Return the [X, Y] coordinate for the center point of the cell that contains the specified text.  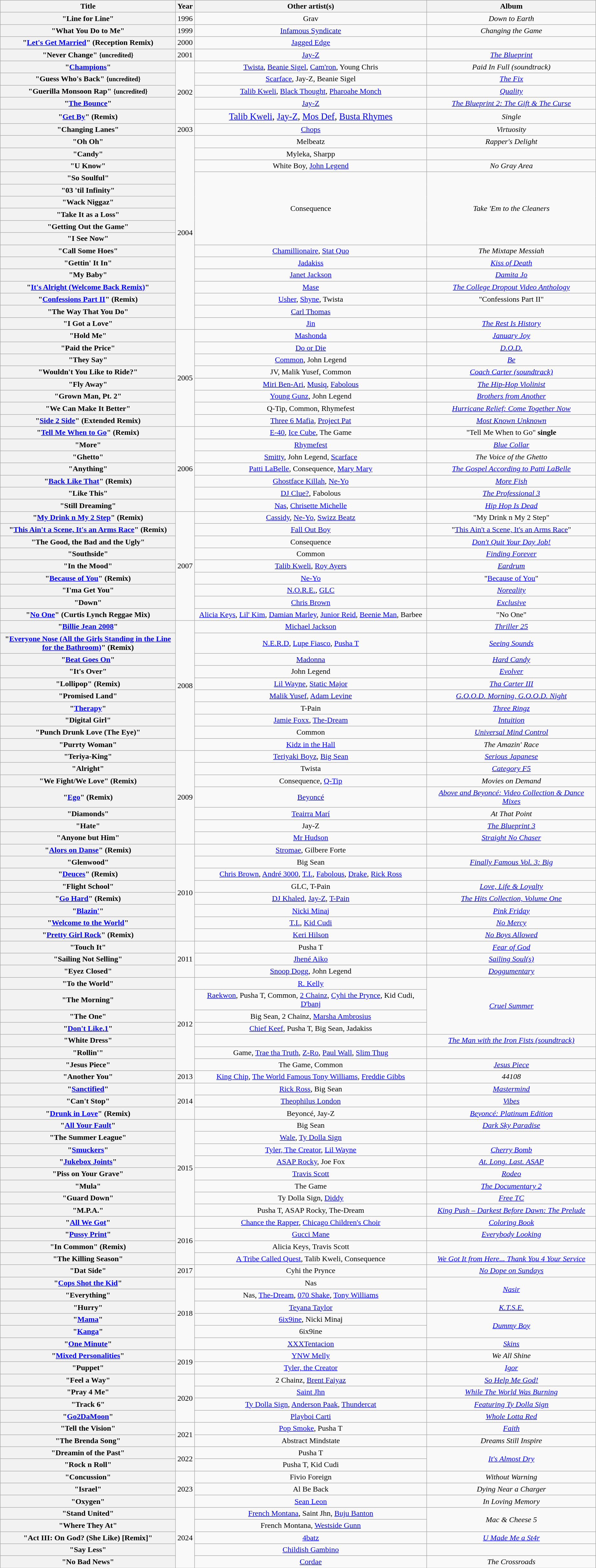
Wale, Ty Dolla Sign [311, 1137]
"Don't Like.1" [88, 1028]
"All We Got" [88, 1222]
Kiss of Death [511, 263]
Snoop Dogg, John Legend [311, 971]
"We Can Make It Better" [88, 408]
Cassidy, Ne-Yo, Swizz Beatz [311, 517]
While The World Was Burning [511, 1392]
No Mercy [511, 923]
Above and Beyoncé: Video Collection & Dance Mixes [511, 797]
"The Killing Season" [88, 1259]
"Digital Girl" [88, 720]
"Pray 4 Me" [88, 1392]
"Hate" [88, 826]
Rapper's Delight [511, 141]
"Everything" [88, 1295]
N.E.R.D, Lupe Fiasco, Pusha T [311, 643]
"Flight School" [88, 886]
Everybody Looking [511, 1234]
"Grown Man, Pt. 2" [88, 396]
The Blueprint [511, 55]
Down to Earth [511, 18]
"Get By" (Remix) [88, 116]
"Champions" [88, 67]
Jadakiss [311, 263]
"It's Over" [88, 672]
GLC, T-Pain [311, 886]
"The Good, the Bad and the Ugly" [88, 542]
Stromae, Gilbere Forte [311, 850]
Mase [311, 287]
"Beat Goes On" [88, 659]
"This Ain't a Scene, It's an Arms Race" [511, 529]
"Tell the Vision" [88, 1428]
"Guard Down" [88, 1198]
"In Common" (Remix) [88, 1247]
"Down" [88, 602]
4batz [311, 1538]
Jamie Foxx, The-Dream [311, 720]
Damita Jo [511, 275]
John Legend [311, 672]
Talib Kweli, Roy Ayers [311, 566]
Nas, The-Dream, 070 Shake, Tony Williams [311, 1295]
"Confessions Part II" (Remix) [88, 299]
King Chip, The World Famous Tony Williams, Freddie Gibbs [311, 1077]
"Mama" [88, 1319]
Coloring Book [511, 1222]
Ty Dolla Sign, Anderson Paak, Thundercat [311, 1404]
2016 [185, 1241]
YNW Melly [311, 1356]
Sailing Soul(s) [511, 959]
Carl Thomas [311, 311]
"Rollin'" [88, 1053]
Mashonda [311, 335]
"One Minute" [88, 1343]
"All Your Fault" [88, 1125]
"Lollipop" (Remix) [88, 684]
Take 'Em to the Cleaners [511, 208]
"The Summer League" [88, 1137]
Usher, Shyne, Twista [311, 299]
"Guerilla Monsoon Rap" {uncredited} [88, 91]
"This Ain't a Scene, It's an Arms Race" (Remix) [88, 529]
Michael Jackson [311, 627]
"They Say" [88, 360]
ASAP Rocky, Joe Fox [311, 1162]
Teyana Taylor [311, 1307]
Beyoncé, Jay-Z [311, 1113]
Chris Brown [311, 602]
The Game, Common [311, 1065]
Serious Japanese [511, 757]
Mac & Cheese 5 [511, 1519]
"Sailing Not Selling" [88, 959]
XXXTentacion [311, 1343]
2006 [185, 469]
"So Soulful" [88, 178]
"No One" [511, 615]
1999 [185, 31]
Other artist(s) [311, 6]
Changing the Game [511, 31]
Abstract Mindstate [311, 1441]
1996 [185, 18]
The Hip-Hop Violinist [511, 384]
Don't Quit Your Day Job! [511, 542]
"Say Less" [88, 1550]
"Anything" [88, 469]
2018 [185, 1313]
"Where They At" [88, 1525]
Smitty, John Legend, Scarface [311, 457]
The Documentary 2 [511, 1186]
"I'ma Get You" [88, 590]
"Purrty Woman" [88, 744]
A Tribe Called Quest, Talib Kweli, Consequence [311, 1259]
Year [185, 6]
T-Pain [311, 708]
Chris Brown, André 3000, T.I., Fabolous, Drake, Rick Ross [311, 874]
"Everyone Nose (All the Girls Standing in the Line for the Bathroom)" (Remix) [88, 643]
"To the World" [88, 983]
Dreams Still Inspire [511, 1441]
"I See Now" [88, 239]
"Glenwood" [88, 862]
Dying Near a Charger [511, 1489]
"Paid the Price" [88, 348]
"Ghetto" [88, 457]
Ne-Yo [311, 578]
"M.P.A." [88, 1210]
2004 [185, 233]
"Like This" [88, 493]
2024 [185, 1537]
R. Kelly [311, 983]
Cruel Summer [511, 1006]
The Amazin' Race [511, 744]
"Side 2 Side" (Extended Remix) [88, 421]
"Getting Out the Game" [88, 227]
Chops [311, 129]
Seeing Sounds [511, 643]
"Drunk in Love" (Remix) [88, 1113]
"Line for Line" [88, 18]
Hurricane Relief: Come Together Now [511, 408]
"The Way That You Do" [88, 311]
"Concussion" [88, 1477]
"In the Mood" [88, 566]
No Dope on Sundays [511, 1271]
D.O.D. [511, 348]
"Ego" (Remix) [88, 797]
Malik Yusef, Adam Levine [311, 696]
2000 [185, 43]
E-40, Ice Cube, The Game [311, 433]
"Tell Me When to Go" (Remix) [88, 433]
"Therapy" [88, 708]
"Sanctified" [88, 1089]
French Montana, Westside Gunn [311, 1525]
"Act III: On God? (She Like) [Remix]" [88, 1538]
"No One" (Curtis Lynch Reggae Mix) [88, 615]
Tyler, The Creator, Lil Wayne [311, 1150]
Young Gunz, John Legend [311, 396]
At. Long. Last. ASAP [511, 1162]
Blue Collar [511, 445]
Talib Kweli, Jay-Z, Mos Def, Busta Rhymes [311, 116]
Album [511, 6]
Finding Forever [511, 554]
Mastermind [511, 1089]
2019 [185, 1362]
The Professional 3 [511, 493]
Keri Hilson [311, 935]
2009 [185, 797]
Virtuosity [511, 129]
Myleka, Sharpp [311, 154]
"Pussy Print" [88, 1234]
"U Know" [88, 166]
Finally Famous Vol. 3: Big [511, 862]
Rhymefest [311, 445]
"Hold Me" [88, 335]
Do or Die [311, 348]
Teairra Marí [311, 814]
Title [88, 6]
Grav [311, 18]
So Help Me God! [511, 1380]
Fear of God [511, 947]
Alicia Keys, Lil' Kim, Damian Marley, Junior Reid, Beenie Man, Barbee [311, 615]
Rodeo [511, 1174]
"Jesus Piece" [88, 1065]
More Fish [511, 481]
2008 [185, 686]
Ghostface Killah, Ne-Yo [311, 481]
Fall Out Boy [311, 529]
"Guess Who's Back" {uncredited} [88, 79]
Lil Wayne, Static Major [311, 684]
Faith [511, 1428]
"Track 6" [88, 1404]
The Blueprint 3 [511, 826]
Featuring Ty Dolla Sign [511, 1404]
Dark Sky Paradise [511, 1125]
2013 [185, 1077]
"Feel a Way" [88, 1380]
Twista [311, 769]
Love, Life & Loyalty [511, 886]
Nasir [511, 1289]
"Piss on Your Grave" [88, 1174]
Pusha T, ASAP Rocky, The-Dream [311, 1210]
"03 'til Infinity" [88, 190]
Gucci Mane [311, 1234]
"Candy" [88, 154]
"I Got a Love" [88, 323]
Universal Mind Control [511, 732]
The Mixtape Messiah [511, 251]
Raekwon, Pusha T, Common, 2 Chainz, Cyhi the Prynce, Kid Cudi, D'banj [311, 1000]
Igor [511, 1368]
"Touch It" [88, 947]
Free TC [511, 1198]
We Got It from Here... Thank You 4 Your Service [511, 1259]
"Mixed Personalities" [88, 1356]
"Fly Away" [88, 384]
"Hurry" [88, 1307]
Skins [511, 1343]
2012 [185, 1024]
Nas, Chrisette Michelle [311, 505]
Theophilus London [311, 1101]
6ix9ine, Nicki Minaj [311, 1319]
"Israel" [88, 1489]
2017 [185, 1271]
Cordae [311, 1562]
"The Bounce" [88, 103]
"Oxygen" [88, 1501]
2015 [185, 1168]
K.T.S.E. [511, 1307]
"Another You" [88, 1077]
Thriller 25 [511, 627]
The Hits Collection, Volume One [511, 898]
"Diamonds" [88, 814]
King Push – Darkest Before Dawn: The Prelude [511, 1210]
Cyhi the Prynce [311, 1271]
2014 [185, 1101]
"Deuces" (Remix) [88, 874]
"Eyez Closed" [88, 971]
Teriyaki Boyz, Big Sean [311, 757]
Infamous Syndicate [311, 31]
2002 [185, 92]
"Alors on Danse" (Remix) [88, 850]
"The Morning" [88, 1000]
2020 [185, 1398]
"Changing Lanes" [88, 129]
"Jukebox Joints" [88, 1162]
Intuition [511, 720]
"Stand United" [88, 1513]
"Tell Me When to Go" single [511, 433]
2010 [185, 892]
Most Known Unknown [511, 421]
"Welcome to the World" [88, 923]
Without Warning [511, 1477]
Paid In Full (soundtrack) [511, 67]
2011 [185, 959]
The Voice of the Ghetto [511, 457]
"Because of You" (Remix) [88, 578]
"Back Like That" (Remix) [88, 481]
Talib Kweli, Black Thought, Pharoahe Monch [311, 91]
"Promised Land" [88, 696]
"Confessions Part II" [511, 299]
The Man with the Iron Fists (soundtrack) [511, 1040]
Melbeatz [311, 141]
"Blazin'" [88, 910]
Q-Tip, Common, Rhymefest [311, 408]
No Boys Allowed [511, 935]
Saint Jhn [311, 1392]
Big Sean, 2 Chainz, Marsha Ambrosius [311, 1016]
Childish Gambino [311, 1550]
Coach Carter (soundtrack) [511, 372]
Ty Dolla Sign, Diddy [311, 1198]
"Call Some Hoes" [88, 251]
Tyler, the Creator [311, 1368]
"Go2DaMoon" [88, 1416]
DJ Khaled, Jay-Z, T-Pain [311, 898]
"What You Do to Me" [88, 31]
Rick Ross, Big Sean [311, 1089]
Cherry Bomb [511, 1150]
Twista, Beanie Sigel, Cam'ron, Young Chris [311, 67]
"Let's Get Married" (Reception Remix) [88, 43]
Doggumentary [511, 971]
Al Be Back [311, 1489]
Vibes [511, 1101]
Consequence, Q-Tip [311, 781]
Travis Scott [311, 1174]
Evolver [511, 672]
"Mula" [88, 1186]
2022 [185, 1459]
In Loving Memory [511, 1501]
"More" [88, 445]
We All Shine [511, 1356]
Kidz in the Hall [311, 744]
"Pretty Girl Rock" (Remix) [88, 935]
"Dreamin of the Past" [88, 1453]
"White Dress" [88, 1040]
"Smuckers" [88, 1150]
"Punch Drunk Love (The Eye)" [88, 732]
"Go Hard" (Remix) [88, 898]
Pusha T, Kid Cudi [311, 1465]
Scarface, Jay-Z, Beanie Sigel [311, 79]
Noreality [511, 590]
Madonna [311, 659]
Straight No Chaser [511, 838]
Tha Carter III [511, 684]
"Rock n Roll" [88, 1465]
"Oh Oh" [88, 141]
"No Bad News" [88, 1562]
Mr Hudson [311, 838]
Be [511, 360]
The Blueprint 2: The Gift & The Curse [511, 103]
Common, John Legend [311, 360]
Whole Lotta Red [511, 1416]
"Southside" [88, 554]
"Because of You" [511, 578]
Jesus Piece [511, 1065]
"My Baby" [88, 275]
2007 [185, 566]
"Take It as a Loss" [88, 214]
"Gettin' It In" [88, 263]
Movies on Demand [511, 781]
44108 [511, 1077]
DJ Clue?, Fabolous [311, 493]
N.O.R.E., GLC [311, 590]
2021 [185, 1435]
Beyoncé [311, 797]
Hard Candy [511, 659]
Brothers from Another [511, 396]
Jhené Aiko [311, 959]
Eardrum [511, 566]
"The One" [88, 1016]
"Kanga" [88, 1331]
Janet Jackson [311, 275]
Quality [511, 91]
January Joy [511, 335]
Jagged Edge [311, 43]
Playboi Carti [311, 1416]
2 Chainz, Brent Faiyaz [311, 1380]
The College Dropout Video Anthology [511, 287]
Hip Hop Is Dead [511, 505]
"My Drink n My 2 Step" (Remix) [88, 517]
T.I., Kid Cudi [311, 923]
Single [511, 116]
2001 [185, 55]
Pop Smoke, Pusha T [311, 1428]
2023 [185, 1489]
Chance the Rapper, Chicago Children's Choir [311, 1222]
2005 [185, 378]
G.O.O.D. Morning, G.O.O.D. Night [511, 696]
"My Drink n My 2 Step" [511, 517]
"Wouldn't You Like to Ride?" [88, 372]
Three Ringz [511, 708]
"Teriya-King" [88, 757]
At That Point [511, 814]
6ix9ine [311, 1331]
Jin [311, 323]
It's Almost Dry [511, 1459]
"Can't Stop" [88, 1101]
"Alright" [88, 769]
The Fix [511, 79]
"Puppet" [88, 1368]
"We Fight/We Love" (Remix) [88, 781]
Game, Trae tha Truth, Z-Ro, Paul Wall, Slim Thug [311, 1053]
Patti LaBelle, Consequence, Mary Mary [311, 469]
U Made Me a St4r [511, 1538]
The Gospel According to Patti LaBelle [511, 469]
Chamillionaire, Stat Quo [311, 251]
Exclusive [511, 602]
"The Brenda Song" [88, 1441]
Beyoncé: Platinum Edition [511, 1113]
"Wack Niggaz" [88, 202]
Category F5 [511, 769]
"Never Change" {uncredited} [88, 55]
French Montana, Saint Jhn, Buju Banton [311, 1513]
Dummy Boy [511, 1325]
"Billie Jean 2008" [88, 627]
Three 6 Mafia, Project Pat [311, 421]
Pink Friday [511, 910]
The Crossroads [511, 1562]
Alicia Keys, Travis Scott [311, 1247]
White Boy, John Legend [311, 166]
Nicki Minaj [311, 910]
"Dat Side" [88, 1271]
Fivio Foreign [311, 1477]
"Still Dreaming" [88, 505]
The Rest Is History [511, 323]
"It's Alright (Welcome Back Remix)" [88, 287]
No Gray Area [511, 166]
JV, Malik Yusef, Common [311, 372]
2003 [185, 129]
"Anyone but Him" [88, 838]
Nas [311, 1283]
Chief Keef, Pusha T, Big Sean, Jadakiss [311, 1028]
The Game [311, 1186]
"Cops Shot the Kid" [88, 1283]
Sean Leon [311, 1501]
Miri Ben-Ari, Musiq, Fabolous [311, 384]
